Locate the cell with the specified text and output its [X, Y] center coordinate. 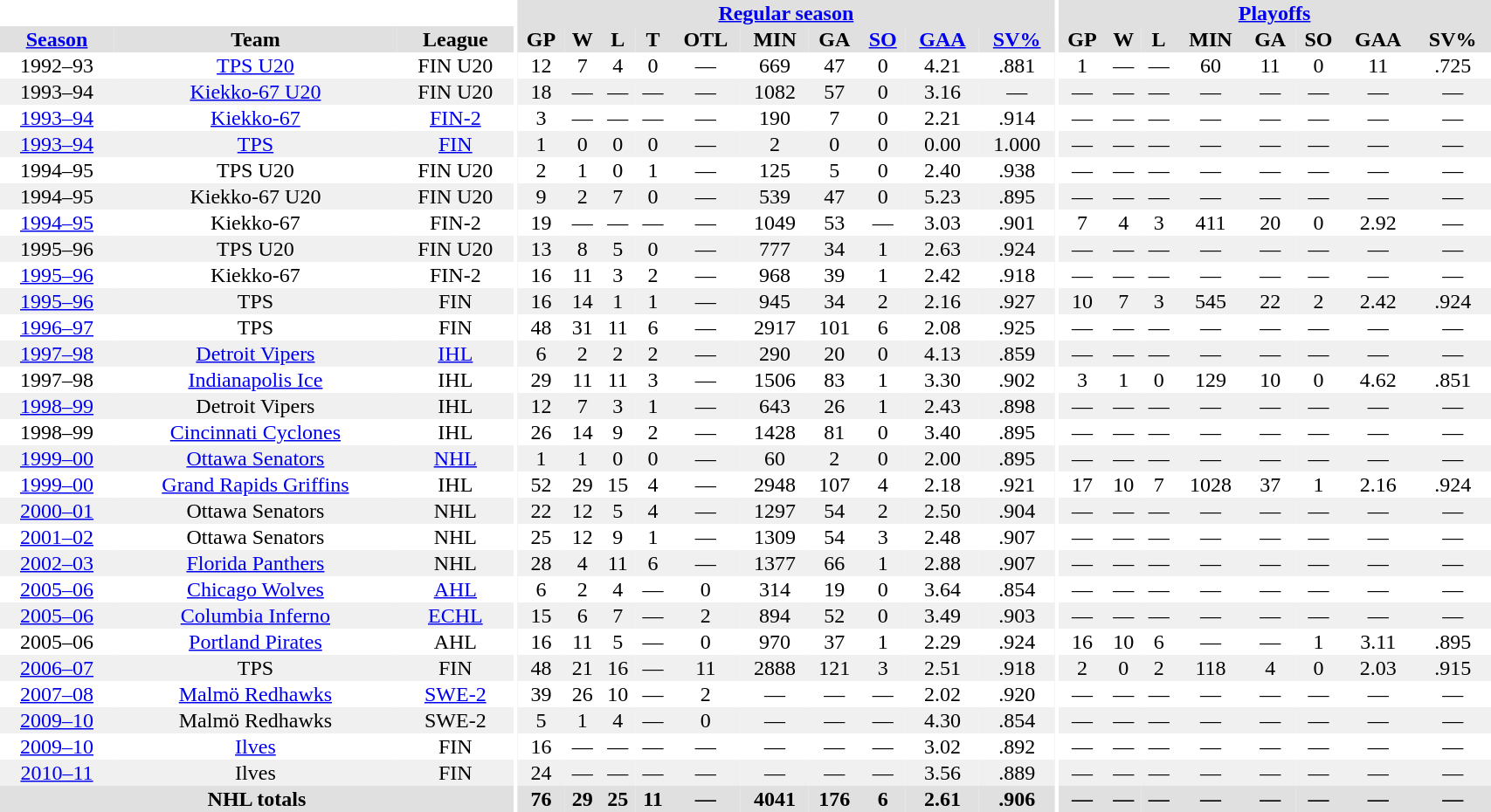
1028 [1211, 485]
21 [583, 668]
1049 [775, 223]
2.61 [942, 799]
Portland Pirates [255, 642]
3.64 [942, 589]
2001–02 [57, 537]
17 [1082, 485]
2.88 [942, 563]
2.02 [942, 694]
Playoffs [1275, 13]
66 [834, 563]
970 [775, 642]
0.00 [942, 144]
3.30 [942, 380]
Grand Rapids Griffins [255, 485]
2.48 [942, 537]
ECHL [456, 616]
.859 [1017, 354]
777 [775, 249]
OTL [706, 39]
Team [255, 39]
.901 [1017, 223]
945 [775, 301]
176 [834, 799]
.903 [1017, 616]
.920 [1017, 694]
League [456, 39]
107 [834, 485]
24 [541, 773]
5.23 [942, 196]
2002–03 [57, 563]
2007–08 [57, 694]
.906 [1017, 799]
.927 [1017, 301]
Season [57, 39]
2.50 [942, 511]
.725 [1453, 65]
4.30 [942, 720]
1.000 [1017, 144]
2917 [775, 327]
3.40 [942, 432]
.892 [1017, 747]
.851 [1453, 380]
2.63 [942, 249]
3.11 [1378, 642]
4041 [775, 799]
643 [775, 406]
8 [583, 249]
13 [541, 249]
1377 [775, 563]
2.08 [942, 327]
2.43 [942, 406]
1992–93 [57, 65]
.904 [1017, 511]
545 [1211, 301]
Chicago Wolves [255, 589]
81 [834, 432]
121 [834, 668]
129 [1211, 380]
2.00 [942, 458]
76 [541, 799]
190 [775, 118]
118 [1211, 668]
1428 [775, 432]
1996–97 [57, 327]
669 [775, 65]
57 [834, 92]
.881 [1017, 65]
4.13 [942, 354]
1082 [775, 92]
2.92 [1378, 223]
314 [775, 589]
3.56 [942, 773]
2010–11 [57, 773]
125 [775, 170]
539 [775, 196]
Florida Panthers [255, 563]
18 [541, 92]
Indianapolis Ice [255, 380]
1297 [775, 511]
53 [834, 223]
.925 [1017, 327]
2.51 [942, 668]
2.29 [942, 642]
968 [775, 275]
Regular season [786, 13]
3.49 [942, 616]
.914 [1017, 118]
4.21 [942, 65]
.898 [1017, 406]
1506 [775, 380]
T [652, 39]
3.02 [942, 747]
411 [1211, 223]
3.03 [942, 223]
2.40 [942, 170]
Columbia Inferno [255, 616]
101 [834, 327]
290 [775, 354]
Cincinnati Cyclones [255, 432]
2.03 [1378, 668]
2006–07 [57, 668]
.921 [1017, 485]
2948 [775, 485]
2.21 [942, 118]
.902 [1017, 380]
83 [834, 380]
894 [775, 616]
2000–01 [57, 511]
28 [541, 563]
.938 [1017, 170]
2.18 [942, 485]
NHL totals [257, 799]
4.62 [1378, 380]
3.16 [942, 92]
.889 [1017, 773]
1309 [775, 537]
31 [583, 327]
2888 [775, 668]
.915 [1453, 668]
